Provide the (x, y) coordinate of the cell's center where the given text is located.  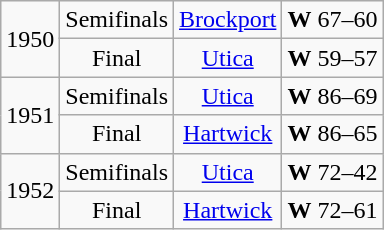
1952 (30, 191)
W 72–61 (332, 210)
1951 (30, 115)
Brockport (228, 20)
W 86–69 (332, 96)
W 72–42 (332, 172)
W 67–60 (332, 20)
1950 (30, 39)
W 86–65 (332, 134)
W 59–57 (332, 58)
